Search for the cell housing the specified text and yield its (X, Y) center coordinate. 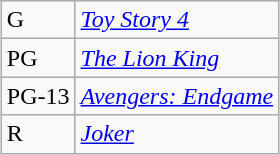
G (38, 20)
PG (38, 58)
Avengers: Endgame (177, 96)
Toy Story 4 (177, 20)
The Lion King (177, 58)
Joker (177, 134)
PG-13 (38, 96)
R (38, 134)
